Find where the given text appears and provide that cell's center as [X, Y] coordinate. 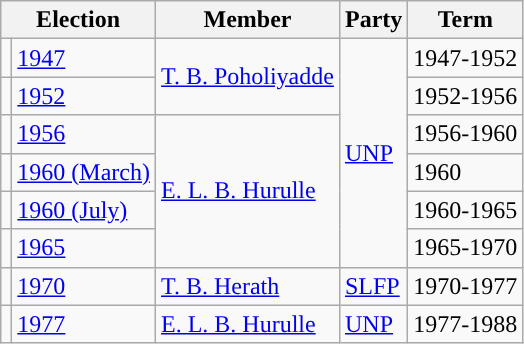
1960 (July) [84, 210]
1947-1952 [466, 58]
T. B. Herath [248, 286]
1977-1988 [466, 324]
1947 [84, 58]
1956 [84, 134]
SLFP [373, 286]
1952 [84, 96]
Member [248, 20]
Election [78, 20]
1960 (March) [84, 172]
T. B. Poholiyadde [248, 77]
1977 [84, 324]
Term [466, 20]
1952-1956 [466, 96]
1970-1977 [466, 286]
1956-1960 [466, 134]
1970 [84, 286]
1965 [84, 248]
1960 [466, 172]
1965-1970 [466, 248]
1960-1965 [466, 210]
Party [373, 20]
